From the cell containing the given text, extract its center point as (x, y) coordinate. 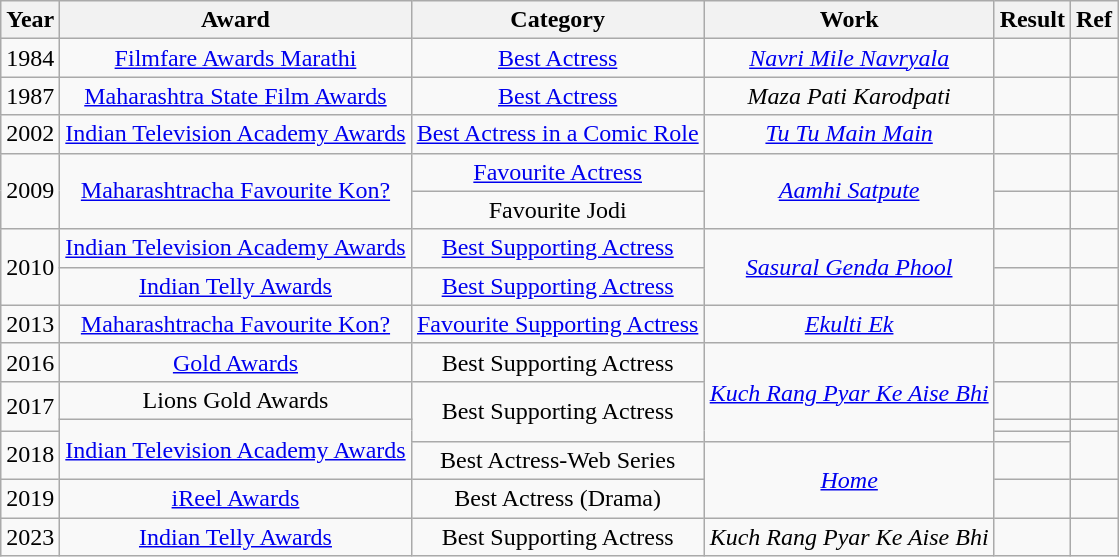
Category (558, 20)
Maharashtra State Film Awards (236, 96)
Ref (1094, 20)
2018 (30, 454)
Navri Mile Navryala (849, 58)
Result (1032, 20)
1987 (30, 96)
Lions Gold Awards (236, 400)
2023 (30, 537)
Gold Awards (236, 362)
Best Actress-Web Series (558, 461)
Favourite Actress (558, 172)
Home (849, 480)
Maza Pati Karodpati (849, 96)
Ekulti Ek (849, 324)
2013 (30, 324)
2019 (30, 499)
Sasural Genda Phool (849, 267)
Work (849, 20)
Favourite Jodi (558, 210)
2010 (30, 267)
Favourite Supporting Actress (558, 324)
iReel Awards (236, 499)
Tu Tu Main Main (849, 134)
Aamhi Satpute (849, 191)
2002 (30, 134)
Best Actress in a Comic Role (558, 134)
1984 (30, 58)
2009 (30, 191)
Best Actress (Drama) (558, 499)
2017 (30, 406)
Award (236, 20)
2016 (30, 362)
Year (30, 20)
Filmfare Awards Marathi (236, 58)
